Search for the cell housing the specified text and yield its [x, y] center coordinate. 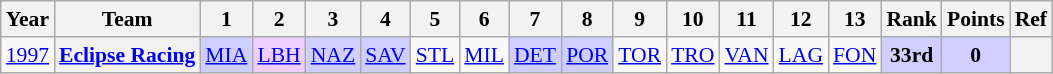
12 [801, 19]
MIL [484, 55]
6 [484, 19]
VAN [746, 55]
9 [640, 19]
Team [127, 19]
2 [278, 19]
13 [854, 19]
3 [333, 19]
LBH [278, 55]
NAZ [333, 55]
FON [854, 55]
TRO [692, 55]
STL [436, 55]
4 [386, 19]
Ref [1031, 19]
Rank [912, 19]
1997 [28, 55]
1 [226, 19]
POR [587, 55]
SAV [386, 55]
8 [587, 19]
MIA [226, 55]
7 [535, 19]
5 [436, 19]
Points [976, 19]
Eclipse Racing [127, 55]
11 [746, 19]
10 [692, 19]
DET [535, 55]
0 [976, 55]
Year [28, 19]
LAG [801, 55]
TOR [640, 55]
33rd [912, 55]
